Return [x, y] of the center of cell containing provided text 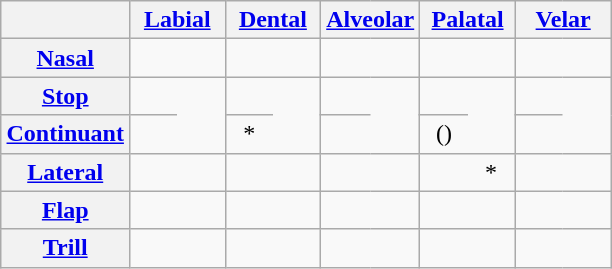
Nasal [65, 58]
Trill [65, 248]
() [444, 134]
Continuant [65, 134]
Stop [65, 96]
Lateral [65, 172]
Alveolar [370, 20]
Dental [273, 20]
Velar [563, 20]
Palatal [468, 20]
Labial [177, 20]
Flap [65, 210]
